Identify which cell holds the provided text, then report its [X, Y] central coordinate. 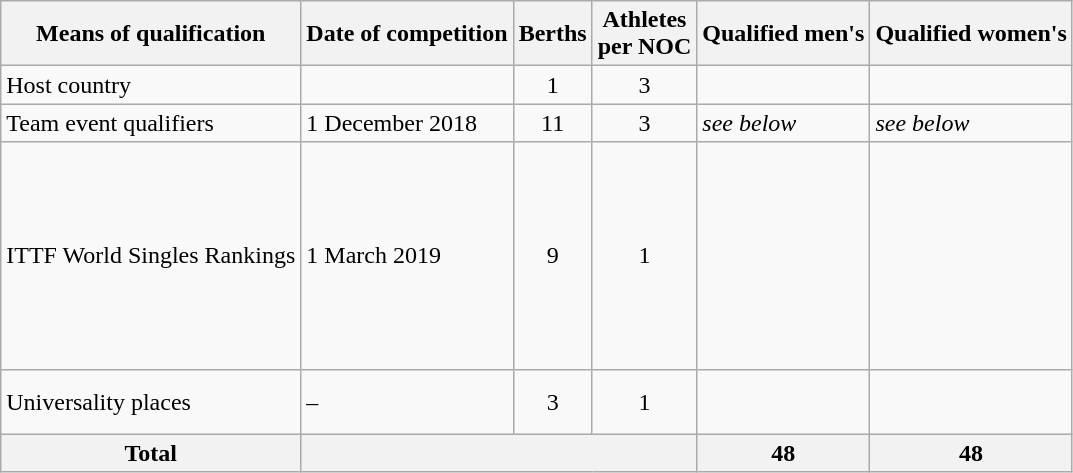
Qualified men's [784, 34]
Universality places [151, 402]
Berths [552, 34]
Means of qualification [151, 34]
– [407, 402]
1 December 2018 [407, 123]
Team event qualifiers [151, 123]
Total [151, 453]
Qualified women's [971, 34]
11 [552, 123]
9 [552, 256]
Date of competition [407, 34]
Host country [151, 85]
1 March 2019 [407, 256]
ITTF World Singles Rankings [151, 256]
Athletesper NOC [644, 34]
